Extract the [X, Y] coordinate from the center of the cell holding the provided text.  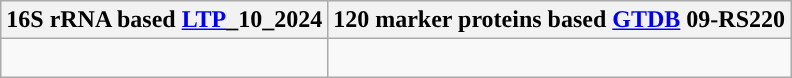
120 marker proteins based GTDB 09-RS220 [560, 20]
16S rRNA based LTP_10_2024 [164, 20]
